Find where the given text appears and provide that cell's center as (x, y) coordinate. 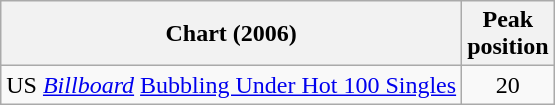
20 (508, 85)
Chart (2006) (232, 34)
US Billboard Bubbling Under Hot 100 Singles (232, 85)
Peakposition (508, 34)
